Return the (X, Y) coordinate for the center point of the cell that contains the specified text.  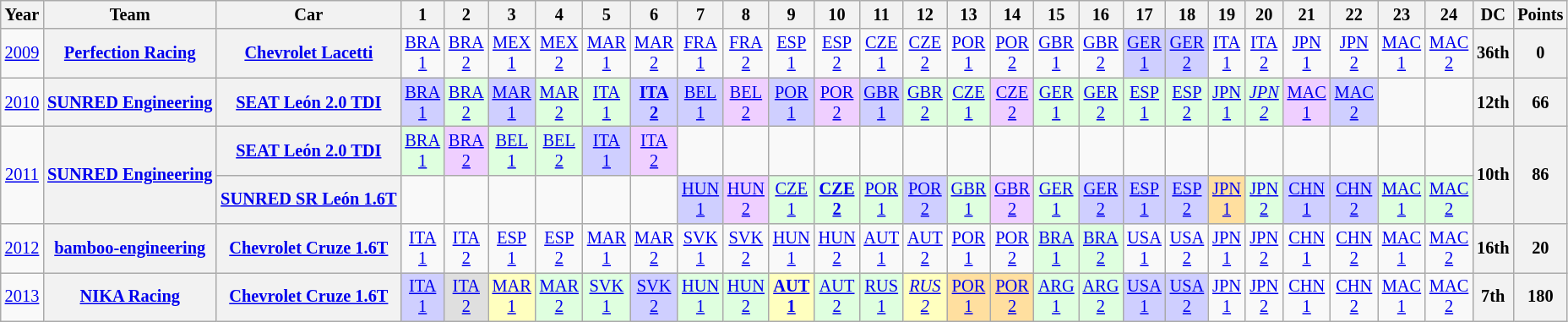
18 (1187, 14)
15 (1056, 14)
Team (130, 14)
6 (654, 14)
24 (1449, 14)
180 (1540, 297)
RUS1 (881, 297)
MEX2 (559, 53)
ARG2 (1102, 297)
Points (1540, 14)
Car (308, 14)
36th (1493, 53)
66 (1540, 102)
Perfection Racing (130, 53)
12th (1493, 102)
10 (837, 14)
4 (559, 14)
22 (1354, 14)
9 (792, 14)
RUS2 (925, 297)
86 (1540, 174)
5 (607, 14)
1 (422, 14)
Year (22, 14)
2011 (22, 174)
23 (1402, 14)
3 (512, 14)
0 (1540, 53)
SUNRED SR León 1.6T (308, 199)
bamboo-engineering (130, 248)
2012 (22, 248)
8 (746, 14)
Chevrolet Lacetti (308, 53)
2009 (22, 53)
2010 (22, 102)
21 (1307, 14)
FRA2 (746, 53)
16th (1493, 248)
13 (969, 14)
DC (1493, 14)
NIKA Racing (130, 297)
ARG1 (1056, 297)
7 (700, 14)
2 (466, 14)
16 (1102, 14)
FRA1 (700, 53)
14 (1012, 14)
2013 (22, 297)
12 (925, 14)
MEX1 (512, 53)
17 (1144, 14)
11 (881, 14)
7th (1493, 297)
19 (1227, 14)
10th (1493, 174)
